Return the [X, Y] coordinate for the center point of the cell that contains the specified text.  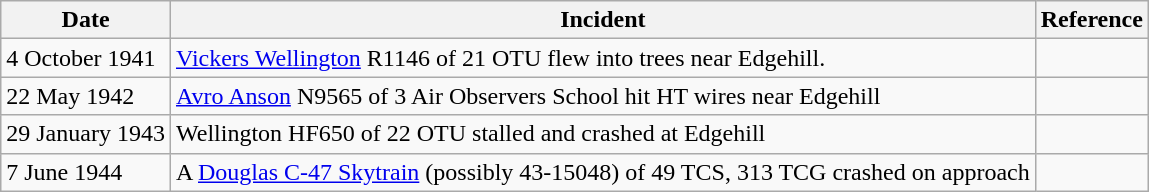
Incident [602, 20]
22 May 1942 [86, 96]
29 January 1943 [86, 134]
A Douglas C-47 Skytrain (possibly 43-15048) of 49 TCS, 313 TCG crashed on approach [602, 172]
Avro Anson N9565 of 3 Air Observers School hit HT wires near Edgehill [602, 96]
4 October 1941 [86, 58]
Date [86, 20]
Vickers Wellington R1146 of 21 OTU flew into trees near Edgehill. [602, 58]
Wellington HF650 of 22 OTU stalled and crashed at Edgehill [602, 134]
7 June 1944 [86, 172]
Reference [1092, 20]
